Extract the [x, y] coordinate from the center of the cell holding the provided text.  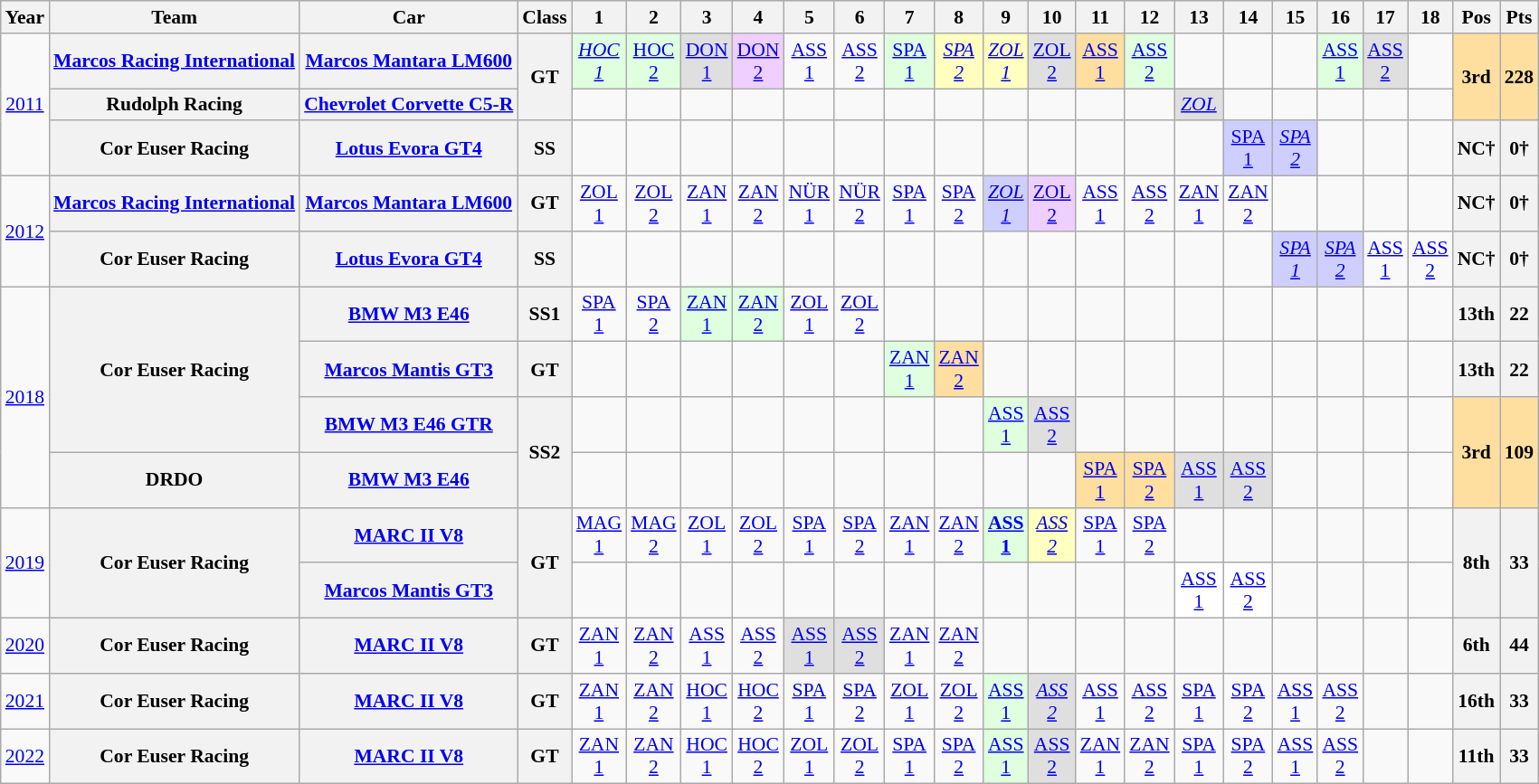
9 [1006, 17]
6 [860, 17]
4 [758, 17]
2019 [25, 562]
18 [1430, 17]
2020 [25, 646]
109 [1520, 452]
8th [1477, 562]
NÜR1 [809, 204]
NÜR2 [860, 204]
2012 [25, 231]
1 [599, 17]
DON1 [708, 61]
DON2 [758, 61]
2018 [25, 397]
Chevrolet Corvette C5-R [409, 105]
Rudolph Racing [174, 105]
3 [708, 17]
228 [1520, 78]
44 [1520, 646]
MAG2 [653, 535]
Pts [1520, 17]
15 [1296, 17]
2 [653, 17]
8 [958, 17]
16th [1477, 702]
6th [1477, 646]
Class [545, 17]
17 [1385, 17]
Team [174, 17]
5 [809, 17]
DRDO [174, 479]
16 [1340, 17]
14 [1248, 17]
11 [1100, 17]
SS2 [545, 452]
10 [1052, 17]
2021 [25, 702]
2022 [25, 756]
12 [1149, 17]
13 [1199, 17]
11th [1477, 756]
7 [909, 17]
SS1 [545, 315]
Year [25, 17]
Pos [1477, 17]
ZOL [1199, 105]
Car [409, 17]
MAG1 [599, 535]
2011 [25, 105]
BMW M3 E46 GTR [409, 425]
